Return the (x, y) coordinate for the center point of the cell that contains the specified text.  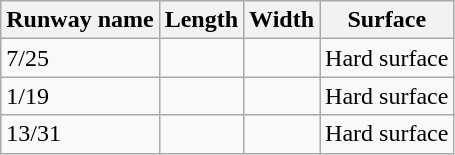
Length (201, 20)
Surface (387, 20)
7/25 (80, 58)
1/19 (80, 96)
Runway name (80, 20)
13/31 (80, 134)
Width (282, 20)
